Scan for the cell matching the given text and deliver its [x, y] coordinate at center. 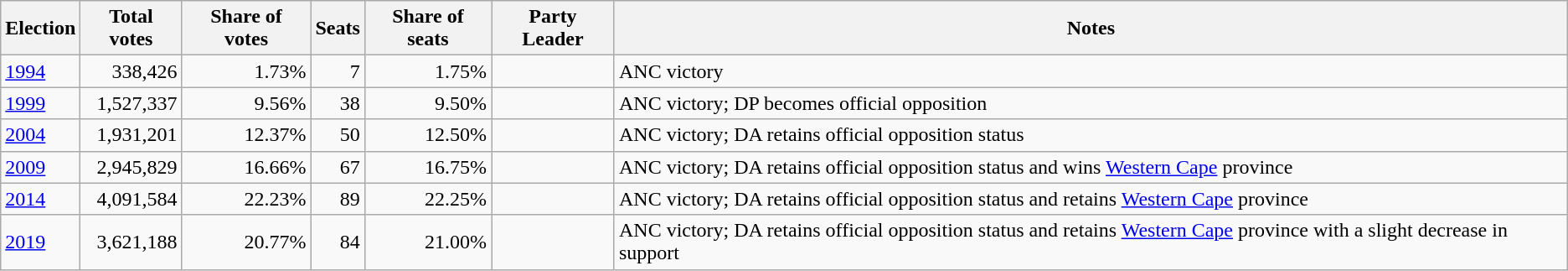
22.25% [427, 199]
38 [338, 103]
ANC victory; DA retains official opposition status [1091, 135]
ANC victory; DA retains official opposition status and retains Western Cape province [1091, 199]
2,945,829 [131, 167]
338,426 [131, 71]
Election [40, 29]
2019 [40, 242]
Total votes [131, 29]
1,527,337 [131, 103]
16.75% [427, 167]
12.37% [246, 135]
1.75% [427, 71]
9.56% [246, 103]
Seats [338, 29]
50 [338, 135]
84 [338, 242]
2004 [40, 135]
ANC victory; DA retains official opposition status and wins Western Cape province [1091, 167]
3,621,188 [131, 242]
Share of seats [427, 29]
ANC victory; DA retains official opposition status and retains Western Cape province with a slight decrease in support [1091, 242]
67 [338, 167]
2009 [40, 167]
1994 [40, 71]
1,931,201 [131, 135]
1.73% [246, 71]
9.50% [427, 103]
Share of votes [246, 29]
21.00% [427, 242]
20.77% [246, 242]
ANC victory; DP becomes official opposition [1091, 103]
16.66% [246, 167]
89 [338, 199]
Party Leader [553, 29]
22.23% [246, 199]
4,091,584 [131, 199]
ANC victory [1091, 71]
Notes [1091, 29]
12.50% [427, 135]
2014 [40, 199]
7 [338, 71]
1999 [40, 103]
